Detect which cell encompasses the target text, then output its [X, Y] center coordinate. 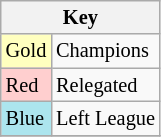
Champions [106, 51]
Relegated [106, 85]
Blue [26, 118]
Left League [106, 118]
Gold [26, 51]
Red [26, 85]
Key [80, 17]
